Extract the (X, Y) coordinate from the center of the cell holding the provided text.  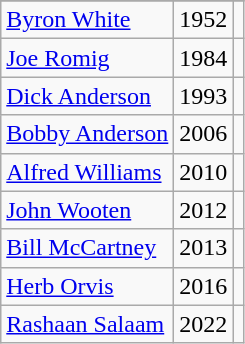
Alfred Williams (88, 172)
Herb Orvis (88, 286)
John Wooten (88, 210)
2016 (204, 286)
Byron White (88, 20)
1993 (204, 96)
1984 (204, 58)
Bobby Anderson (88, 134)
Joe Romig (88, 58)
2012 (204, 210)
1952 (204, 20)
Rashaan Salaam (88, 324)
Dick Anderson (88, 96)
2010 (204, 172)
Bill McCartney (88, 248)
2006 (204, 134)
2022 (204, 324)
2013 (204, 248)
